Detect which cell encompasses the target text, then output its [x, y] center coordinate. 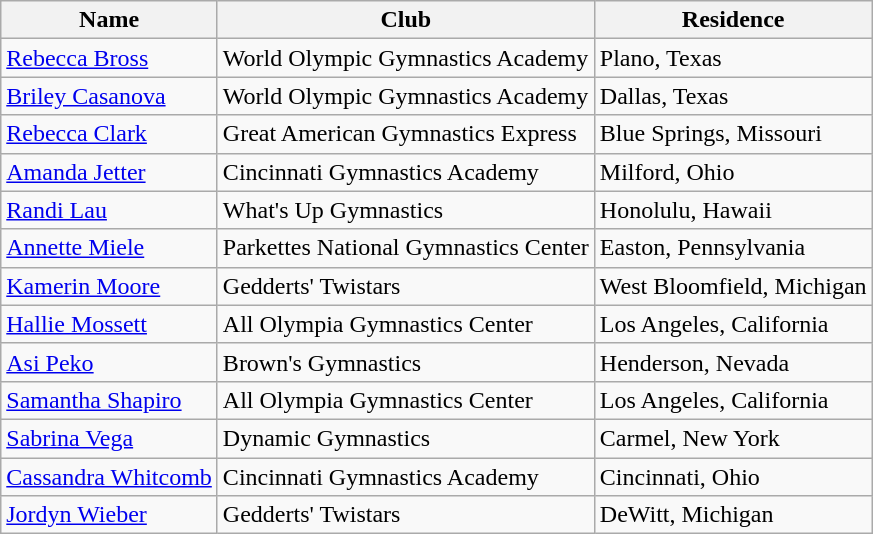
Samantha Shapiro [110, 400]
Parkettes National Gymnastics Center [406, 248]
Jordyn Wieber [110, 515]
Residence [733, 20]
Rebecca Bross [110, 58]
DeWitt, Michigan [733, 515]
Amanda Jetter [110, 172]
Plano, Texas [733, 58]
Kamerin Moore [110, 286]
Annette Miele [110, 248]
Hallie Mossett [110, 324]
Honolulu, Hawaii [733, 210]
What's Up Gymnastics [406, 210]
Brown's Gymnastics [406, 362]
Dynamic Gymnastics [406, 438]
Briley Casanova [110, 96]
Cassandra Whitcomb [110, 477]
Sabrina Vega [110, 438]
Great American Gymnastics Express [406, 134]
Carmel, New York [733, 438]
Cincinnati, Ohio [733, 477]
Randi Lau [110, 210]
West Bloomfield, Michigan [733, 286]
Dallas, Texas [733, 96]
Club [406, 20]
Henderson, Nevada [733, 362]
Asi Peko [110, 362]
Rebecca Clark [110, 134]
Easton, Pennsylvania [733, 248]
Milford, Ohio [733, 172]
Name [110, 20]
Blue Springs, Missouri [733, 134]
